For the text-containing cell, return its midpoint in (x, y) coordinate format. 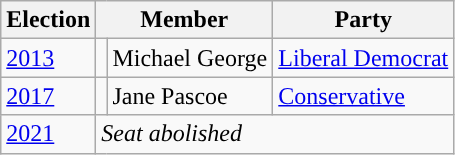
Jane Pascoe (190, 96)
Member (184, 20)
Michael George (190, 58)
Conservative (364, 96)
2017 (48, 96)
Liberal Democrat (364, 58)
Party (364, 20)
2021 (48, 134)
2013 (48, 58)
Election (48, 20)
Seat abolished (275, 134)
